Pinpoint the cell where the given text exists, returning its [X, Y] midpoint coordinate. 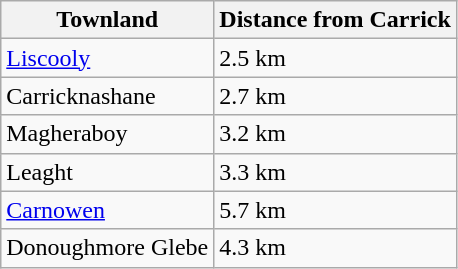
Liscooly [108, 58]
2.7 km [336, 96]
2.5 km [336, 58]
4.3 km [336, 248]
Carricknashane [108, 96]
Distance from Carrick [336, 20]
Donoughmore Glebe [108, 248]
Carnowen [108, 210]
3.3 km [336, 172]
Magheraboy [108, 134]
3.2 km [336, 134]
Townland [108, 20]
Leaght [108, 172]
5.7 km [336, 210]
